Provide the (X, Y) coordinate of the cell's center where the given text is located.  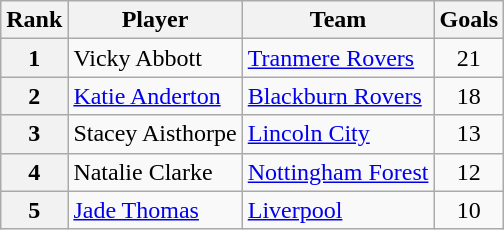
21 (469, 58)
Natalie Clarke (155, 172)
3 (34, 134)
Rank (34, 20)
4 (34, 172)
Vicky Abbott (155, 58)
12 (469, 172)
Katie Anderton (155, 96)
Player (155, 20)
13 (469, 134)
5 (34, 210)
1 (34, 58)
Jade Thomas (155, 210)
Goals (469, 20)
Liverpool (338, 210)
Stacey Aisthorpe (155, 134)
Tranmere Rovers (338, 58)
10 (469, 210)
Nottingham Forest (338, 172)
Blackburn Rovers (338, 96)
Lincoln City (338, 134)
Team (338, 20)
2 (34, 96)
18 (469, 96)
